Scan for the cell matching the given text and deliver its [x, y] coordinate at center. 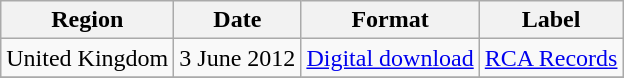
3 June 2012 [238, 58]
Label [551, 20]
Format [390, 20]
United Kingdom [88, 58]
Digital download [390, 58]
Date [238, 20]
Region [88, 20]
RCA Records [551, 58]
